Pinpoint the cell where the given text exists, returning its [x, y] midpoint coordinate. 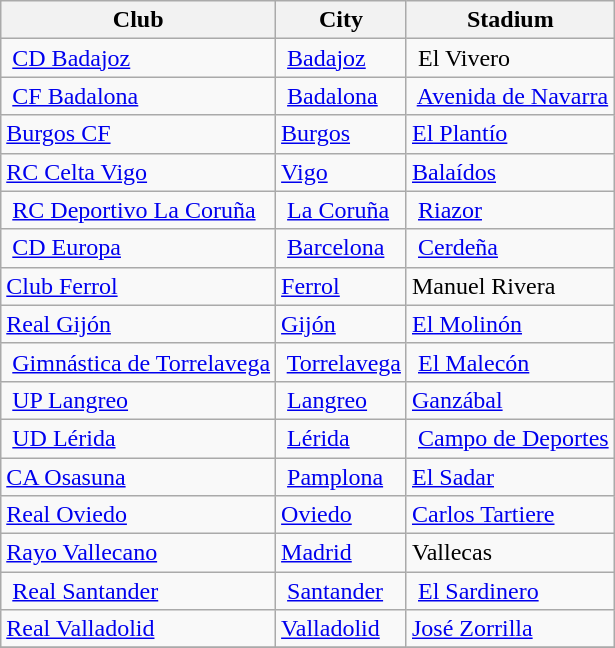
Madrid [342, 553]
Torrelavega [342, 362]
Real Valladolid [138, 629]
La Coruña [342, 210]
José Zorrilla [510, 629]
Campo de Deportes [510, 438]
Real Santander [138, 591]
Riazor [510, 210]
Cerdeña [510, 248]
Burgos [342, 134]
Valladolid [342, 629]
CF Badalona [138, 96]
Rayo Vallecano [138, 553]
Gijón [342, 324]
Oviedo [342, 515]
Manuel Rivera [510, 286]
El Plantío [510, 134]
Balaídos [510, 172]
Vallecas [510, 553]
Badajoz [342, 58]
Club Ferrol [138, 286]
Real Gijón [138, 324]
Gimnástica de Torrelavega [138, 362]
UD Lérida [138, 438]
City [342, 20]
El Vivero [510, 58]
Ferrol [342, 286]
El Sadar [510, 477]
Langreo [342, 400]
Club [138, 20]
Avenida de Navarra [510, 96]
Stadium [510, 20]
Badalona [342, 96]
RC Deportivo La Coruña [138, 210]
CD Badajoz [138, 58]
Carlos Tartiere [510, 515]
El Sardinero [510, 591]
El Malecón [510, 362]
El Molinón [510, 324]
Pamplona [342, 477]
Barcelona [342, 248]
Vigo [342, 172]
RC Celta Vigo [138, 172]
CD Europa [138, 248]
Real Oviedo [138, 515]
CA Osasuna [138, 477]
UP Langreo [138, 400]
Burgos CF [138, 134]
Lérida [342, 438]
Santander [342, 591]
Ganzábal [510, 400]
